Detect which cell encompasses the target text, then output its [x, y] center coordinate. 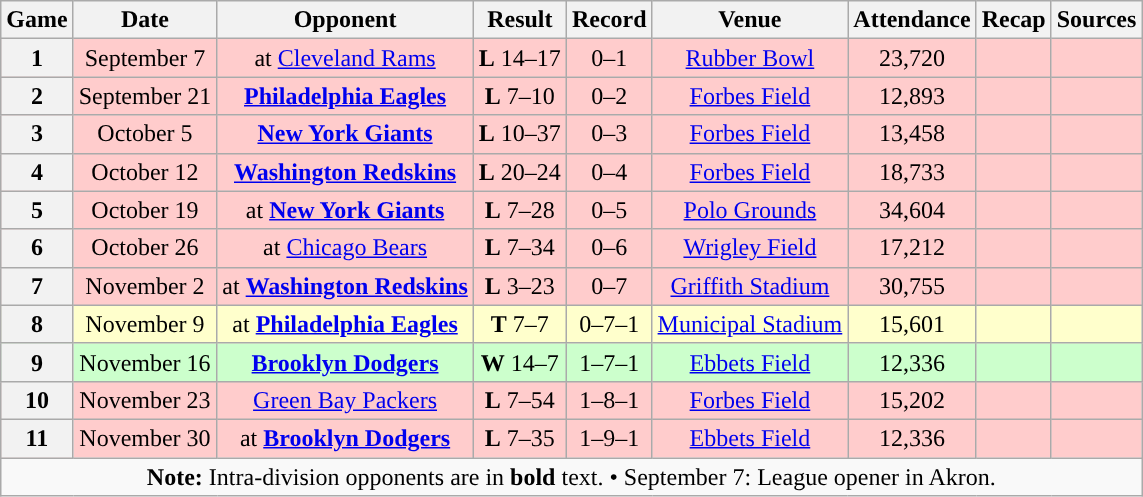
18,733 [912, 172]
at Brooklyn Dodgers [345, 438]
Opponent [345, 20]
Brooklyn Dodgers [345, 362]
L 7–54 [520, 400]
3 [37, 134]
9 [37, 362]
Wrigley Field [750, 248]
November 30 [145, 438]
8 [37, 324]
at Washington Redskins [345, 286]
L 3–23 [520, 286]
0–1 [609, 58]
November 23 [145, 400]
at New York Giants [345, 210]
Green Bay Packers [345, 400]
L 10–37 [520, 134]
34,604 [912, 210]
Polo Grounds [750, 210]
5 [37, 210]
0–5 [609, 210]
September 7 [145, 58]
Washington Redskins [345, 172]
11 [37, 438]
0–6 [609, 248]
Record [609, 20]
0–4 [609, 172]
October 5 [145, 134]
Rubber Bowl [750, 58]
Attendance [912, 20]
Date [145, 20]
10 [37, 400]
0–3 [609, 134]
0–2 [609, 96]
13,458 [912, 134]
17,212 [912, 248]
October 12 [145, 172]
Griffith Stadium [750, 286]
6 [37, 248]
Game [37, 20]
15,601 [912, 324]
23,720 [912, 58]
Result [520, 20]
Venue [750, 20]
November 9 [145, 324]
New York Giants [345, 134]
October 26 [145, 248]
September 21 [145, 96]
7 [37, 286]
W 14–7 [520, 362]
12,893 [912, 96]
1–8–1 [609, 400]
L 7–10 [520, 96]
L 7–28 [520, 210]
Recap [1014, 20]
1 [37, 58]
4 [37, 172]
Note: Intra-division opponents are in bold text. • September 7: League opener in Akron. [572, 477]
0–7–1 [609, 324]
November 2 [145, 286]
at Philadelphia Eagles [345, 324]
November 16 [145, 362]
at Cleveland Rams [345, 58]
October 19 [145, 210]
L 20–24 [520, 172]
Philadelphia Eagles [345, 96]
Municipal Stadium [750, 324]
Sources [1096, 20]
30,755 [912, 286]
1–9–1 [609, 438]
0–7 [609, 286]
T 7–7 [520, 324]
L 14–17 [520, 58]
at Chicago Bears [345, 248]
L 7–35 [520, 438]
15,202 [912, 400]
2 [37, 96]
L 7–34 [520, 248]
1–7–1 [609, 362]
